Output the (X, Y) coordinate of the center of the cell containing the given text.  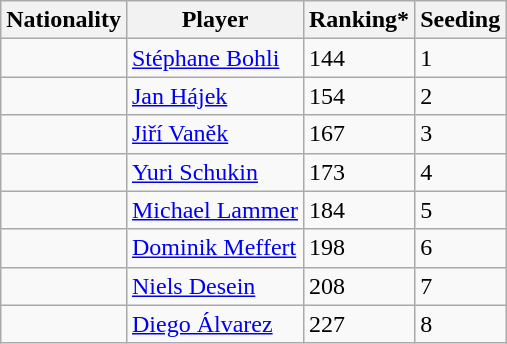
4 (460, 172)
Yuri Schukin (214, 172)
184 (358, 210)
6 (460, 248)
8 (460, 324)
Jan Hájek (214, 96)
Stéphane Bohli (214, 58)
Diego Álvarez (214, 324)
5 (460, 210)
2 (460, 96)
Seeding (460, 20)
227 (358, 324)
7 (460, 286)
Niels Desein (214, 286)
1 (460, 58)
Michael Lammer (214, 210)
Ranking* (358, 20)
208 (358, 286)
154 (358, 96)
198 (358, 248)
3 (460, 134)
Nationality (64, 20)
Dominik Meffert (214, 248)
173 (358, 172)
144 (358, 58)
167 (358, 134)
Player (214, 20)
Jiří Vaněk (214, 134)
